Output the (x, y) coordinate of the center of the cell containing the given text.  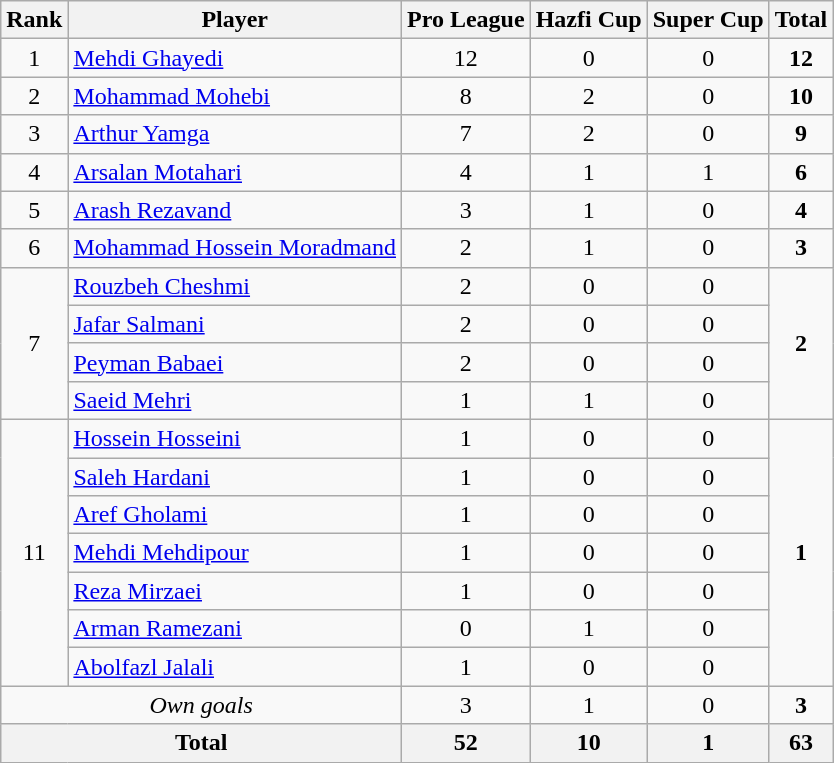
9 (801, 134)
Mehdi Mehdipour (235, 553)
Peyman Babaei (235, 362)
Own goals (202, 705)
Hazfi Cup (588, 20)
11 (34, 552)
Arash Rezavand (235, 210)
Mohammad Mohebi (235, 96)
Aref Gholami (235, 515)
Mohammad Hossein Moradmand (235, 248)
8 (466, 96)
Reza Mirzaei (235, 591)
Mehdi Ghayedi (235, 58)
Jafar Salmani (235, 324)
5 (34, 210)
63 (801, 743)
Arthur Yamga (235, 134)
Pro League (466, 20)
Player (235, 20)
Abolfazl Jalali (235, 667)
Rank (34, 20)
Rouzbeh Cheshmi (235, 286)
Saleh Hardani (235, 477)
52 (466, 743)
Super Cup (708, 20)
Hossein Hosseini (235, 438)
Arsalan Motahari (235, 172)
Arman Ramezani (235, 629)
Saeid Mehri (235, 400)
